Determine the (X, Y) coordinate at the center of the cell enclosing the given text.  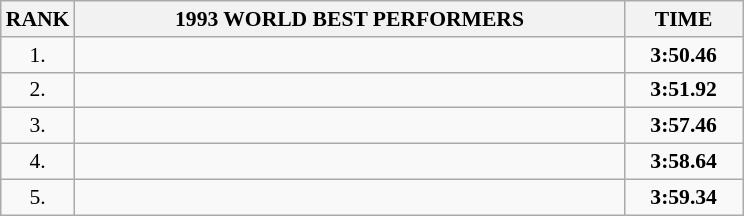
4. (38, 162)
TIME (684, 19)
1993 WORLD BEST PERFORMERS (349, 19)
2. (38, 90)
3. (38, 126)
3:51.92 (684, 90)
3:50.46 (684, 55)
3:58.64 (684, 162)
RANK (38, 19)
5. (38, 197)
3:57.46 (684, 126)
3:59.34 (684, 197)
1. (38, 55)
